From the cell containing the given text, extract its center point as [X, Y] coordinate. 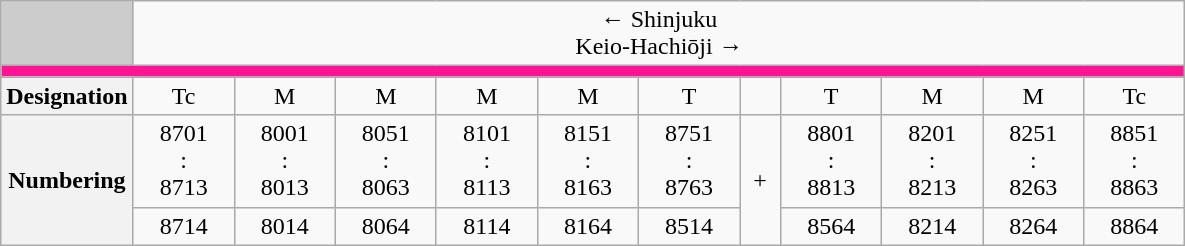
8014 [284, 226]
+ [760, 180]
8251 : 8263 [1034, 161]
← ShinjukuKeio-Hachiōji → [659, 34]
8001 : 8013 [284, 161]
8064 [386, 226]
Numbering [67, 180]
8164 [588, 226]
8801 : 8813 [832, 161]
8701 : 8713 [184, 161]
8564 [832, 226]
8114 [486, 226]
8051 : 8063 [386, 161]
8264 [1034, 226]
8151 : 8163 [588, 161]
8864 [1134, 226]
8851 : 8863 [1134, 161]
8514 [688, 226]
8214 [932, 226]
8751 : 8763 [688, 161]
8714 [184, 226]
Designation [67, 96]
8101 : 8113 [486, 161]
8201 : 8213 [932, 161]
